Detect which cell encompasses the target text, then output its (x, y) center coordinate. 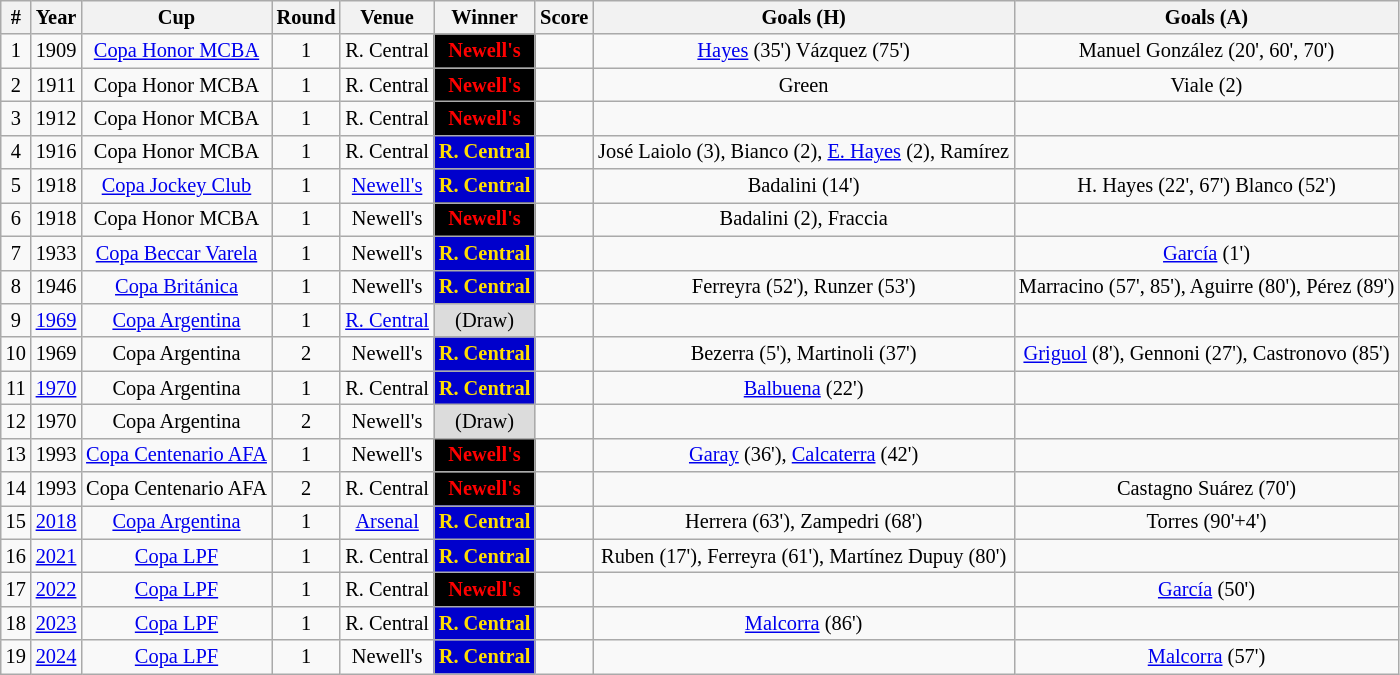
Copa Jockey Club (176, 186)
Hayes (35') Vázquez (75') (804, 51)
Goals (H) (804, 17)
7 (16, 253)
Badalini (14') (804, 186)
Arsenal (386, 522)
Castagno Suárez (70') (1206, 489)
García (50') (1206, 589)
13 (16, 455)
2023 (56, 623)
12 (16, 421)
Viale (2) (1206, 85)
16 (16, 556)
Round (306, 17)
1912 (56, 118)
Copa Británica (176, 287)
15 (16, 522)
Garay (36'), Calcaterra (42') (804, 455)
José Laiolo (3), Bianco (2), E. Hayes (2), Ramírez (804, 152)
2021 (56, 556)
17 (16, 589)
Winner (484, 17)
6 (16, 219)
Copa Beccar Varela (176, 253)
2024 (56, 657)
Ruben (17'), Ferreyra (61'), Martínez Dupuy (80') (804, 556)
4 (16, 152)
14 (16, 489)
5 (16, 186)
H. Hayes (22', 67') Blanco (52') (1206, 186)
Venue (386, 17)
Balbuena (22') (804, 388)
Malcorra (86') (804, 623)
Herrera (63'), Zampedri (68') (804, 522)
19 (16, 657)
Torres (90'+4') (1206, 522)
Green (804, 85)
Griguol (8'), Gennoni (27'), Castronovo (85') (1206, 354)
9 (16, 320)
11 (16, 388)
3 (16, 118)
Goals (A) (1206, 17)
Marracino (57', 85'), Aguirre (80'), Pérez (89') (1206, 287)
2022 (56, 589)
García (1') (1206, 253)
# (16, 17)
18 (16, 623)
Badalini (2), Fraccia (804, 219)
1946 (56, 287)
8 (16, 287)
2018 (56, 522)
10 (16, 354)
Score (564, 17)
1911 (56, 85)
1933 (56, 253)
Bezerra (5'), Martinoli (37') (804, 354)
1916 (56, 152)
Year (56, 17)
Cup (176, 17)
Malcorra (57') (1206, 657)
Manuel González (20', 60', 70') (1206, 51)
Ferreyra (52'), Runzer (53') (804, 287)
1909 (56, 51)
